Provide the (X, Y) coordinate of the cell's center where the given text is located.  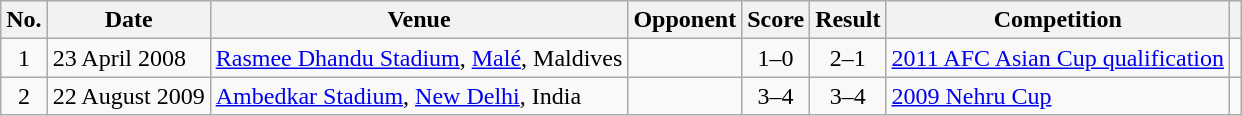
2 (24, 96)
1 (24, 58)
Competition (1058, 20)
22 August 2009 (128, 96)
2–1 (848, 58)
Rasmee Dhandu Stadium, Malé, Maldives (419, 58)
2011 AFC Asian Cup qualification (1058, 58)
1–0 (776, 58)
Opponent (685, 20)
23 April 2008 (128, 58)
Date (128, 20)
No. (24, 20)
Score (776, 20)
Venue (419, 20)
2009 Nehru Cup (1058, 96)
Ambedkar Stadium, New Delhi, India (419, 96)
Result (848, 20)
